Scan for the cell matching the given text and deliver its (X, Y) coordinate at center. 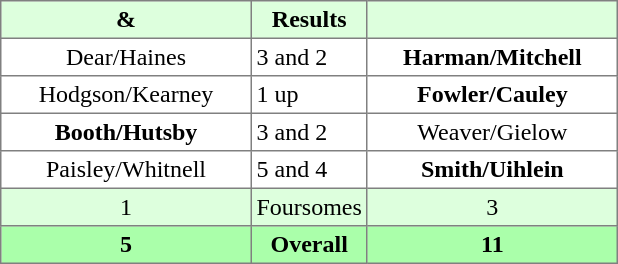
3 (492, 207)
Fowler/Cauley (492, 95)
Booth/Hutsby (126, 132)
& (126, 20)
Results (309, 20)
5 (126, 245)
Harman/Mitchell (492, 57)
Dear/Haines (126, 57)
Foursomes (309, 207)
Paisley/Whitnell (126, 170)
11 (492, 245)
1 up (309, 95)
5 and 4 (309, 170)
1 (126, 207)
Hodgson/Kearney (126, 95)
Overall (309, 245)
Weaver/Gielow (492, 132)
Smith/Uihlein (492, 170)
